Output the (x, y) coordinate of the center of the cell containing the given text.  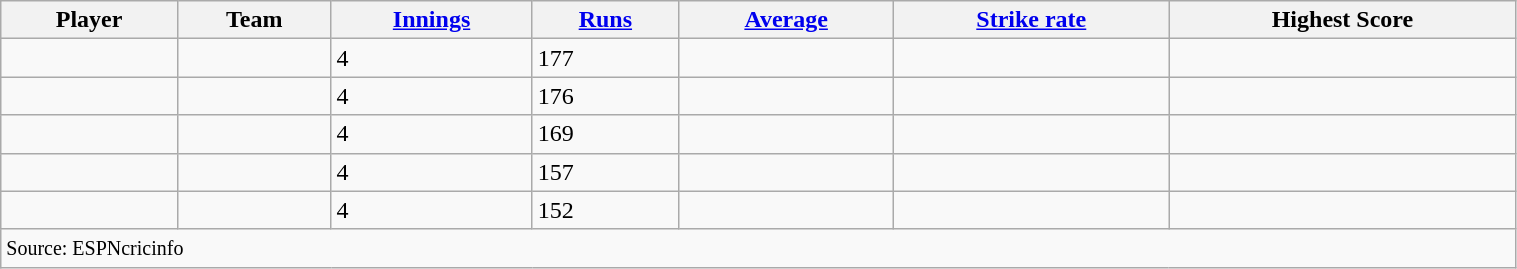
Innings (432, 20)
Team (254, 20)
Average (786, 20)
177 (606, 58)
176 (606, 96)
Source: ESPNcricinfo (758, 248)
Runs (606, 20)
Highest Score (1342, 20)
Player (90, 20)
157 (606, 172)
152 (606, 210)
Strike rate (1032, 20)
169 (606, 134)
